Output the [X, Y] coordinate of the center of the cell containing the given text.  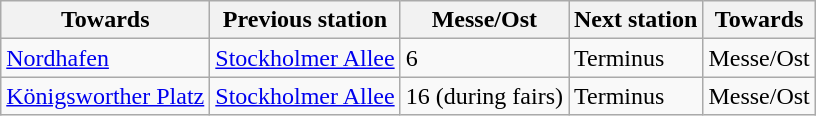
Previous station [305, 20]
Königsworther Platz [106, 96]
Nordhafen [106, 58]
6 [484, 58]
Next station [635, 20]
16 (during fairs) [484, 96]
